Search for the cell housing the specified text and yield its (X, Y) center coordinate. 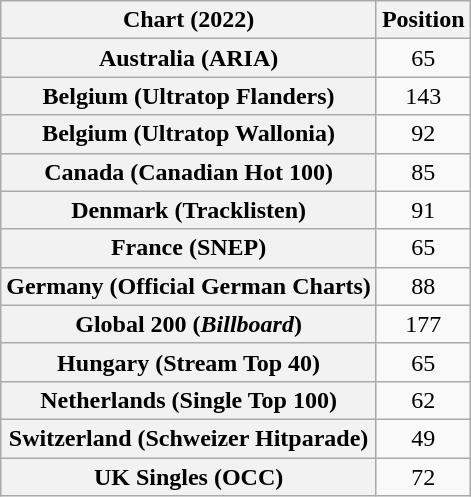
Denmark (Tracklisten) (189, 210)
49 (423, 438)
France (SNEP) (189, 248)
143 (423, 96)
62 (423, 400)
91 (423, 210)
Belgium (Ultratop Wallonia) (189, 134)
Switzerland (Schweizer Hitparade) (189, 438)
92 (423, 134)
Hungary (Stream Top 40) (189, 362)
Global 200 (Billboard) (189, 324)
177 (423, 324)
85 (423, 172)
72 (423, 477)
Canada (Canadian Hot 100) (189, 172)
UK Singles (OCC) (189, 477)
Position (423, 20)
Chart (2022) (189, 20)
Netherlands (Single Top 100) (189, 400)
Germany (Official German Charts) (189, 286)
Australia (ARIA) (189, 58)
88 (423, 286)
Belgium (Ultratop Flanders) (189, 96)
